Determine the (x, y) coordinate at the center of the cell enclosing the given text.  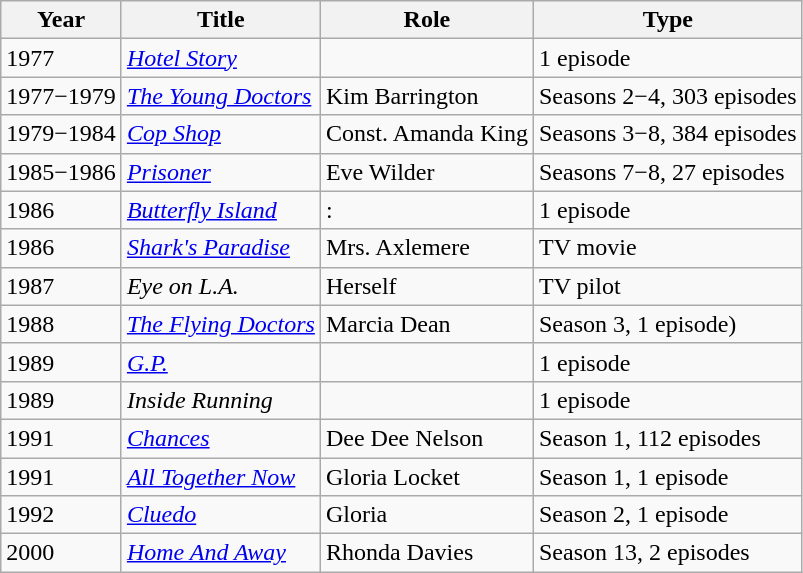
Butterfly Island (220, 210)
Seasons 3−8, 384 episodes (668, 134)
Home And Away (220, 553)
1977−1979 (62, 96)
Cop Shop (220, 134)
Type (668, 20)
Role (426, 20)
All Together Now (220, 477)
1985−1986 (62, 172)
Season 1, 112 episodes (668, 438)
Herself (426, 286)
Year (62, 20)
Rhonda Davies (426, 553)
The Flying Doctors (220, 324)
1977 (62, 58)
Gloria Locket (426, 477)
Eye on L.A. (220, 286)
Shark's Paradise (220, 248)
Mrs. Axlemere (426, 248)
: (426, 210)
Season 1, 1 episode (668, 477)
Cluedo (220, 515)
G.P. (220, 362)
1988 (62, 324)
TV movie (668, 248)
2000 (62, 553)
Season 13, 2 episodes (668, 553)
Title (220, 20)
Kim Barrington (426, 96)
Hotel Story (220, 58)
TV pilot (668, 286)
Dee Dee Nelson (426, 438)
1987 (62, 286)
Seasons 2−4, 303 episodes (668, 96)
1979−1984 (62, 134)
1992 (62, 515)
The Young Doctors (220, 96)
Marcia Dean (426, 324)
Const. Amanda King (426, 134)
Chances (220, 438)
Seasons 7−8, 27 episodes (668, 172)
Season 3, 1 episode) (668, 324)
Prisoner (220, 172)
Gloria (426, 515)
Inside Running (220, 400)
Eve Wilder (426, 172)
Season 2, 1 episode (668, 515)
